Find where the given text appears and provide that cell's center as [X, Y] coordinate. 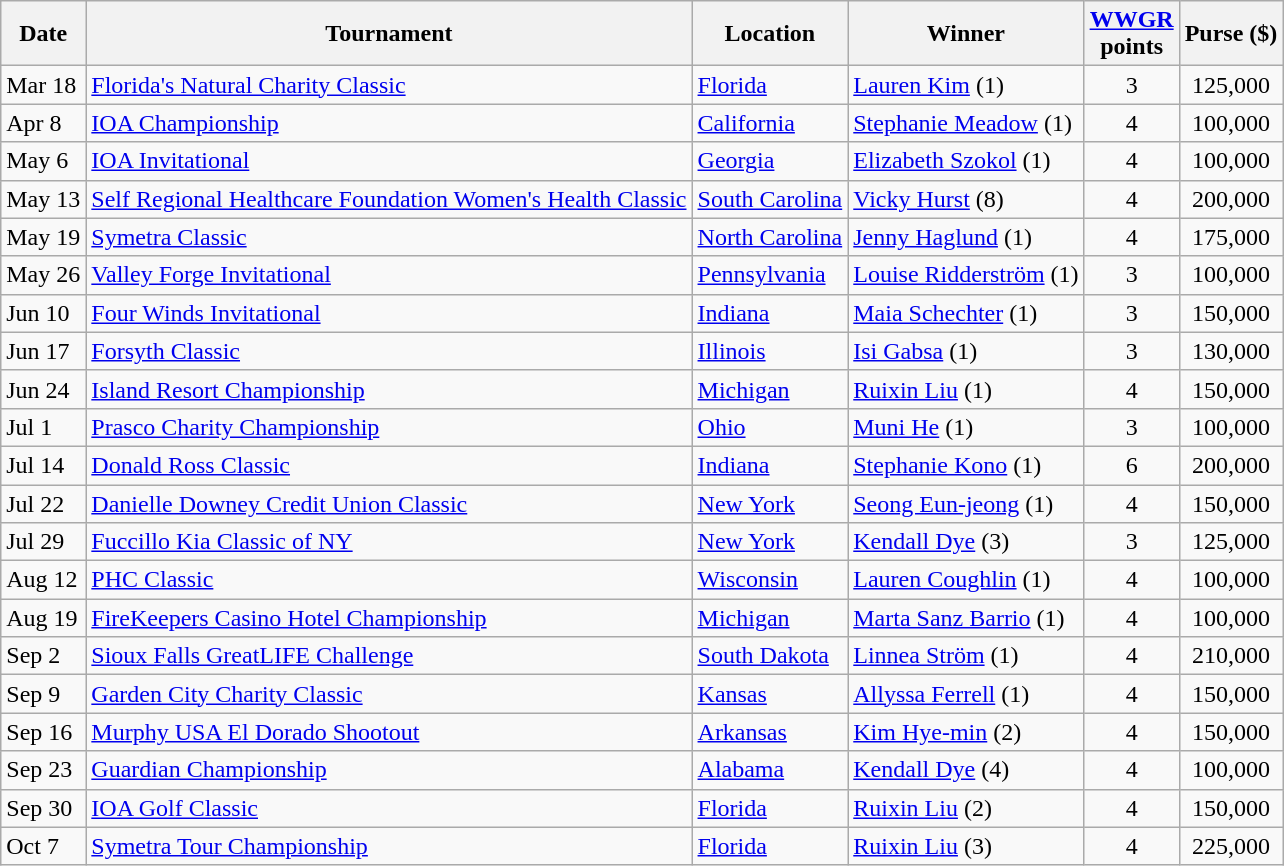
Aug 12 [44, 580]
California [770, 123]
Ruixin Liu (3) [966, 846]
Purse ($) [1231, 34]
Sioux Falls GreatLIFE Challenge [389, 656]
FireKeepers Casino Hotel Championship [389, 618]
Wisconsin [770, 580]
Jun 24 [44, 389]
Garden City Charity Classic [389, 694]
Stephanie Meadow (1) [966, 123]
Fuccillo Kia Classic of NY [389, 542]
Oct 7 [44, 846]
Guardian Championship [389, 770]
Aug 19 [44, 618]
Elizabeth Szokol (1) [966, 161]
Winner [966, 34]
210,000 [1231, 656]
Stephanie Kono (1) [966, 465]
Louise Ridderström (1) [966, 275]
IOA Invitational [389, 161]
Ruixin Liu (2) [966, 808]
May 19 [44, 237]
Jenny Haglund (1) [966, 237]
130,000 [1231, 351]
Murphy USA El Dorado Shootout [389, 732]
Jul 29 [44, 542]
May 6 [44, 161]
South Dakota [770, 656]
IOA Golf Classic [389, 808]
Marta Sanz Barrio (1) [966, 618]
Prasco Charity Championship [389, 427]
Jun 10 [44, 313]
Valley Forge Invitational [389, 275]
225,000 [1231, 846]
Jun 17 [44, 351]
6 [1132, 465]
PHC Classic [389, 580]
North Carolina [770, 237]
Self Regional Healthcare Foundation Women's Health Classic [389, 199]
Kendall Dye (3) [966, 542]
Apr 8 [44, 123]
Ohio [770, 427]
WWGRpoints [1132, 34]
Kansas [770, 694]
Sep 9 [44, 694]
Florida's Natural Charity Classic [389, 85]
Lauren Kim (1) [966, 85]
Lauren Coughlin (1) [966, 580]
Donald Ross Classic [389, 465]
Jul 22 [44, 503]
Symetra Tour Championship [389, 846]
May 13 [44, 199]
Danielle Downey Credit Union Classic [389, 503]
Maia Schechter (1) [966, 313]
Kim Hye-min (2) [966, 732]
Date [44, 34]
Tournament [389, 34]
IOA Championship [389, 123]
Forsyth Classic [389, 351]
Isi Gabsa (1) [966, 351]
Symetra Classic [389, 237]
Jul 14 [44, 465]
Alabama [770, 770]
Kendall Dye (4) [966, 770]
175,000 [1231, 237]
Ruixin Liu (1) [966, 389]
Jul 1 [44, 427]
May 26 [44, 275]
Location [770, 34]
Island Resort Championship [389, 389]
Illinois [770, 351]
Pennsylvania [770, 275]
Arkansas [770, 732]
Sep 23 [44, 770]
Vicky Hurst (8) [966, 199]
South Carolina [770, 199]
Allyssa Ferrell (1) [966, 694]
Linnea Ström (1) [966, 656]
Mar 18 [44, 85]
Four Winds Invitational [389, 313]
Sep 30 [44, 808]
Georgia [770, 161]
Muni He (1) [966, 427]
Seong Eun-jeong (1) [966, 503]
Sep 16 [44, 732]
Sep 2 [44, 656]
